Pinpoint the cell where the given text exists, returning its (x, y) midpoint coordinate. 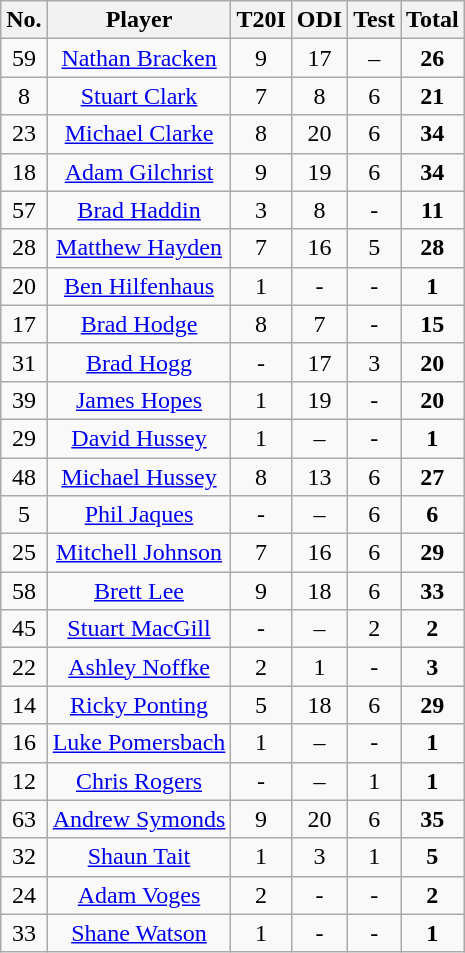
13 (319, 477)
Mitchell Johnson (139, 553)
Ben Hilfenhaus (139, 286)
11 (433, 210)
22 (24, 667)
57 (24, 210)
Total (433, 20)
Nathan Bracken (139, 58)
Test (374, 20)
Luke Pomersbach (139, 743)
58 (24, 591)
Brett Lee (139, 591)
Chris Rogers (139, 781)
Andrew Symonds (139, 819)
Adam Gilchrist (139, 172)
25 (24, 553)
Ashley Noffke (139, 667)
Brad Hogg (139, 362)
31 (24, 362)
21 (433, 96)
Player (139, 20)
Adam Voges (139, 895)
Stuart Clark (139, 96)
David Hussey (139, 438)
14 (24, 705)
39 (24, 400)
12 (24, 781)
No. (24, 20)
James Hopes (139, 400)
Michael Hussey (139, 477)
Matthew Hayden (139, 248)
48 (24, 477)
Shane Watson (139, 933)
ODI (319, 20)
Brad Haddin (139, 210)
Phil Jaques (139, 515)
Stuart MacGill (139, 629)
15 (433, 324)
27 (433, 477)
24 (24, 895)
63 (24, 819)
Shaun Tait (139, 857)
35 (433, 819)
26 (433, 58)
Michael Clarke (139, 134)
Brad Hodge (139, 324)
32 (24, 857)
T20I (261, 20)
Ricky Ponting (139, 705)
59 (24, 58)
23 (24, 134)
45 (24, 629)
